Locate the cell with the specified text and output its [x, y] center coordinate. 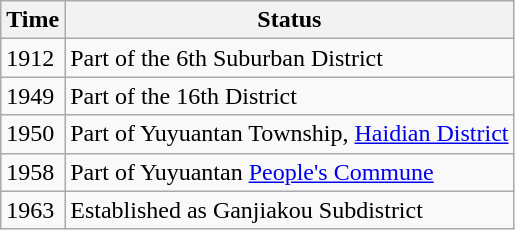
1963 [33, 210]
Status [290, 20]
Part of the 16th District [290, 96]
1950 [33, 134]
Established as Ganjiakou Subdistrict [290, 210]
1958 [33, 172]
Part of the 6th Suburban District [290, 58]
Part of Yuyuantan Township, Haidian District [290, 134]
Part of Yuyuantan People's Commune [290, 172]
Time [33, 20]
1912 [33, 58]
1949 [33, 96]
